Extract the [x, y] coordinate from the center of the cell holding the provided text.  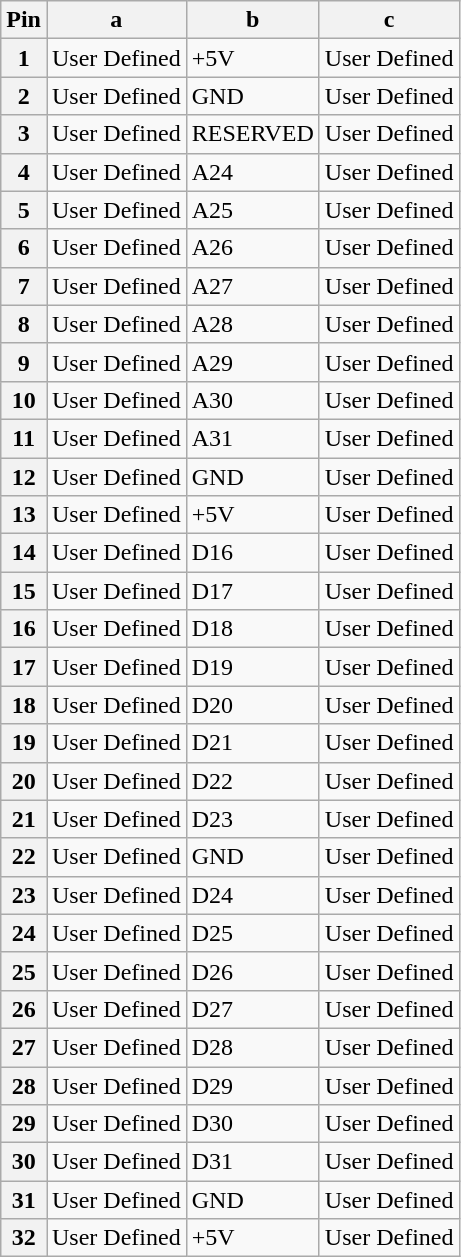
D25 [252, 933]
23 [24, 895]
A31 [252, 438]
26 [24, 1009]
D31 [252, 1162]
9 [24, 362]
20 [24, 781]
D28 [252, 1047]
D21 [252, 743]
31 [24, 1200]
D30 [252, 1124]
1 [24, 58]
28 [24, 1085]
32 [24, 1238]
10 [24, 400]
29 [24, 1124]
D23 [252, 819]
D27 [252, 1009]
22 [24, 857]
16 [24, 629]
8 [24, 324]
27 [24, 1047]
D19 [252, 667]
c [389, 20]
A30 [252, 400]
A24 [252, 172]
11 [24, 438]
6 [24, 248]
D29 [252, 1085]
RESERVED [252, 134]
21 [24, 819]
5 [24, 210]
14 [24, 553]
13 [24, 515]
18 [24, 705]
D26 [252, 971]
A28 [252, 324]
17 [24, 667]
A26 [252, 248]
D16 [252, 553]
2 [24, 96]
b [252, 20]
A29 [252, 362]
D17 [252, 591]
12 [24, 477]
D22 [252, 781]
D18 [252, 629]
19 [24, 743]
3 [24, 134]
A25 [252, 210]
4 [24, 172]
D24 [252, 895]
Pin [24, 20]
30 [24, 1162]
A27 [252, 286]
D20 [252, 705]
24 [24, 933]
7 [24, 286]
15 [24, 591]
a [116, 20]
25 [24, 971]
